Find where the given text appears and provide that cell's center as (X, Y) coordinate. 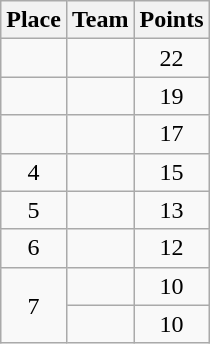
4 (34, 172)
15 (172, 172)
19 (172, 96)
Team (100, 20)
12 (172, 248)
5 (34, 210)
22 (172, 58)
Points (172, 20)
Place (34, 20)
17 (172, 134)
13 (172, 210)
6 (34, 248)
7 (34, 305)
